Locate the cell with the specified text and output its (x, y) center coordinate. 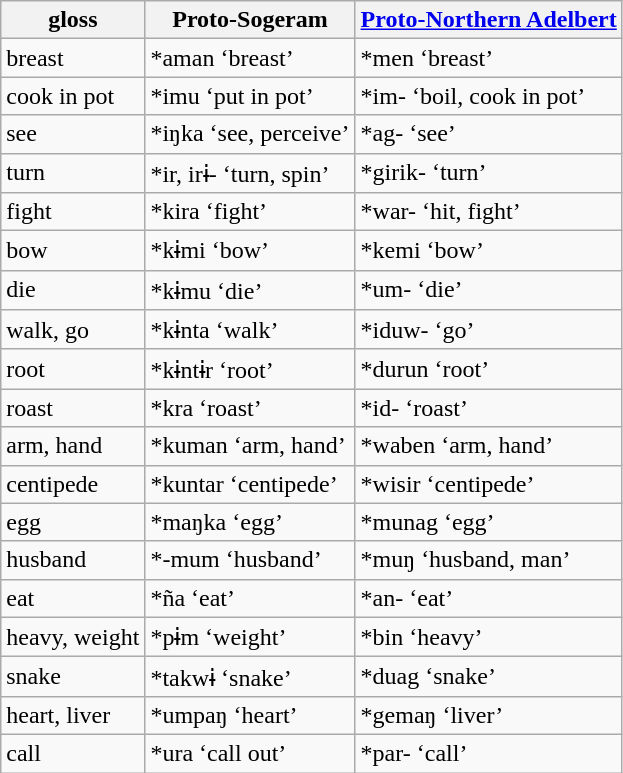
*aman ‘breast’ (250, 58)
heart, liver (73, 715)
*-mum ‘husband’ (250, 560)
*um- ‘die’ (488, 290)
*ag- ‘see’ (488, 134)
cook in pot (73, 96)
*kɨmu ‘die’ (250, 290)
*kuman ‘arm, hand’ (250, 446)
*gemaŋ ‘liver’ (488, 715)
heavy, weight (73, 637)
call (73, 753)
*ña ‘eat’ (250, 598)
Proto-Northern Adelbert (488, 20)
*ir, irɨ- ‘turn, spin’ (250, 173)
*takwɨ ‘snake’ (250, 677)
*iŋka ‘see, perceive’ (250, 134)
*munag ‘egg’ (488, 522)
gloss (73, 20)
die (73, 290)
egg (73, 522)
turn (73, 173)
*kuntar ‘centipede’ (250, 484)
*iduw- ‘go’ (488, 330)
*id- ‘roast’ (488, 408)
breast (73, 58)
*kɨmi ‘bow’ (250, 251)
*pɨm ‘weight’ (250, 637)
*kɨntɨr ‘root’ (250, 369)
*an- ‘eat’ (488, 598)
bow (73, 251)
*umpaŋ ‘heart’ (250, 715)
*imu ‘put in pot’ (250, 96)
*men ‘breast’ (488, 58)
*durun ‘root’ (488, 369)
Proto-Sogeram (250, 20)
*waben ‘arm, hand’ (488, 446)
see (73, 134)
*ura ‘call out’ (250, 753)
centipede (73, 484)
*kemi ‘bow’ (488, 251)
roast (73, 408)
*im- ‘boil, cook in pot’ (488, 96)
husband (73, 560)
*par- ‘call’ (488, 753)
*kɨnta ‘walk’ (250, 330)
*muŋ ‘husband, man’ (488, 560)
arm, hand (73, 446)
*bin ‘heavy’ (488, 637)
*wisir ‘centipede’ (488, 484)
snake (73, 677)
*kira ‘fight’ (250, 212)
*maŋka ‘egg’ (250, 522)
eat (73, 598)
walk, go (73, 330)
*war- ‘hit, fight’ (488, 212)
*duag ‘snake’ (488, 677)
*girik- ‘turn’ (488, 173)
fight (73, 212)
root (73, 369)
*kra ‘roast’ (250, 408)
